Scan for the cell matching the given text and deliver its (X, Y) coordinate at center. 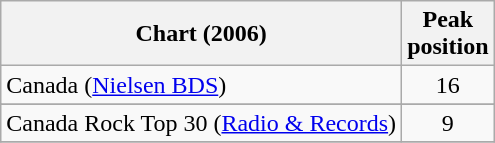
Canada Rock Top 30 (Radio & Records) (202, 123)
9 (448, 123)
Peakposition (448, 34)
Chart (2006) (202, 34)
16 (448, 85)
Canada (Nielsen BDS) (202, 85)
